Provide the [x, y] coordinate of the cell's center where the given text is located.  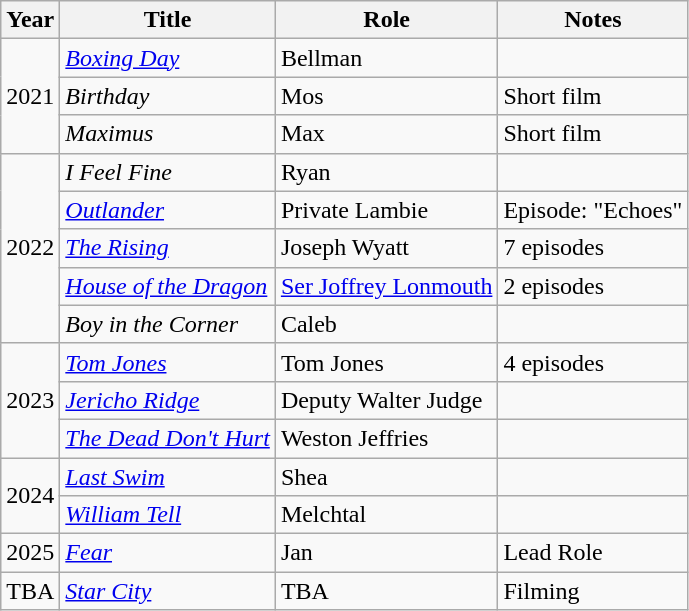
4 episodes [593, 362]
Maximus [168, 134]
Boxing Day [168, 58]
Joseph Wyatt [386, 248]
7 episodes [593, 248]
Birthday [168, 96]
House of the Dragon [168, 286]
Mos [386, 96]
Episode: "Echoes" [593, 210]
Shea [386, 477]
Ryan [386, 172]
Title [168, 20]
The Rising [168, 248]
2022 [30, 248]
2025 [30, 553]
Bellman [386, 58]
Caleb [386, 324]
Year [30, 20]
Role [386, 20]
2 episodes [593, 286]
Max [386, 134]
Notes [593, 20]
The Dead Don't Hurt [168, 438]
2023 [30, 400]
2024 [30, 496]
Weston Jeffries [386, 438]
2021 [30, 96]
Filming [593, 591]
Private Lambie [386, 210]
Ser Joffrey Lonmouth [386, 286]
Jericho Ridge [168, 400]
Melchtal [386, 515]
Lead Role [593, 553]
William Tell [168, 515]
Star City [168, 591]
Boy in the Corner [168, 324]
Outlander [168, 210]
Fear [168, 553]
Jan [386, 553]
I Feel Fine [168, 172]
Last Swim [168, 477]
Deputy Walter Judge [386, 400]
